Pinpoint the cell where the given text exists, returning its [x, y] midpoint coordinate. 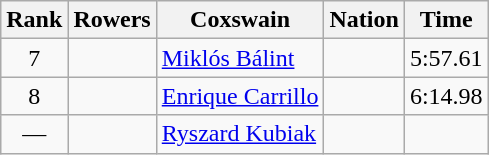
Rank [34, 20]
Rowers [112, 20]
Nation [364, 20]
Ryszard Kubiak [240, 134]
Time [446, 20]
5:57.61 [446, 58]
8 [34, 96]
6:14.98 [446, 96]
7 [34, 58]
Coxswain [240, 20]
Miklós Bálint [240, 58]
Enrique Carrillo [240, 96]
— [34, 134]
